For the text-containing cell, return its midpoint in [X, Y] coordinate format. 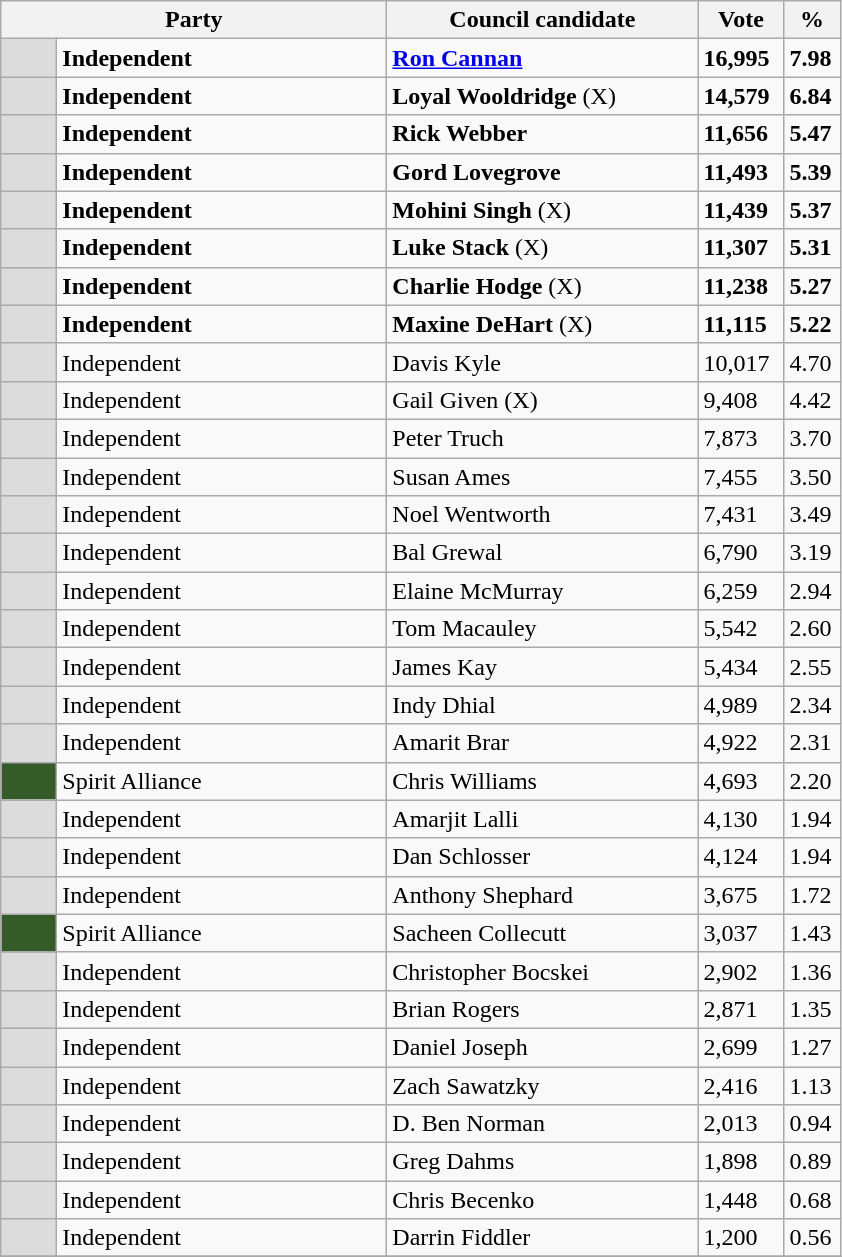
1,200 [741, 1238]
D. Ben Norman [542, 1124]
5.37 [812, 210]
5.47 [812, 134]
Gord Lovegrove [542, 172]
1.27 [812, 1047]
Gail Given (X) [542, 400]
Daniel Joseph [542, 1047]
Party [194, 20]
4.42 [812, 400]
5.22 [812, 324]
11,115 [741, 324]
2.31 [812, 743]
4.70 [812, 362]
2.55 [812, 667]
Rick Webber [542, 134]
2.20 [812, 781]
3.50 [812, 477]
4,124 [741, 857]
0.94 [812, 1124]
Maxine DeHart (X) [542, 324]
1.36 [812, 971]
5.31 [812, 248]
2.94 [812, 591]
Anthony Shephard [542, 895]
1.72 [812, 895]
Amarit Brar [542, 743]
Brian Rogers [542, 1009]
2.60 [812, 629]
Council candidate [542, 20]
5.39 [812, 172]
Christopher Bocskei [542, 971]
9,408 [741, 400]
4,922 [741, 743]
Dan Schlosser [542, 857]
4,693 [741, 781]
5.27 [812, 286]
3,675 [741, 895]
6,259 [741, 591]
7,455 [741, 477]
2,699 [741, 1047]
3,037 [741, 933]
11,307 [741, 248]
2.34 [812, 705]
6,790 [741, 553]
1.43 [812, 933]
11,493 [741, 172]
Susan Ames [542, 477]
11,439 [741, 210]
Sacheen Collecutt [542, 933]
16,995 [741, 58]
2,871 [741, 1009]
11,656 [741, 134]
5,542 [741, 629]
Mohini Singh (X) [542, 210]
Luke Stack (X) [542, 248]
7,873 [741, 438]
0.89 [812, 1162]
10,017 [741, 362]
Zach Sawatzky [542, 1085]
1.13 [812, 1085]
4,989 [741, 705]
James Kay [542, 667]
Darrin Fiddler [542, 1238]
7,431 [741, 515]
3.19 [812, 553]
2,902 [741, 971]
% [812, 20]
Ron Cannan [542, 58]
5,434 [741, 667]
Amarjit Lalli [542, 819]
Davis Kyle [542, 362]
Charlie Hodge (X) [542, 286]
3.70 [812, 438]
1,448 [741, 1200]
0.68 [812, 1200]
Tom Macauley [542, 629]
4,130 [741, 819]
11,238 [741, 286]
Bal Grewal [542, 553]
Indy Dhial [542, 705]
0.56 [812, 1238]
Elaine McMurray [542, 591]
Chris Becenko [542, 1200]
Noel Wentworth [542, 515]
7.98 [812, 58]
Vote [741, 20]
1.35 [812, 1009]
Peter Truch [542, 438]
6.84 [812, 96]
Loyal Wooldridge (X) [542, 96]
Chris Williams [542, 781]
3.49 [812, 515]
14,579 [741, 96]
1,898 [741, 1162]
2,416 [741, 1085]
Greg Dahms [542, 1162]
2,013 [741, 1124]
